Capture the cell that displays the provided text and extract its (X, Y) central coordinate. 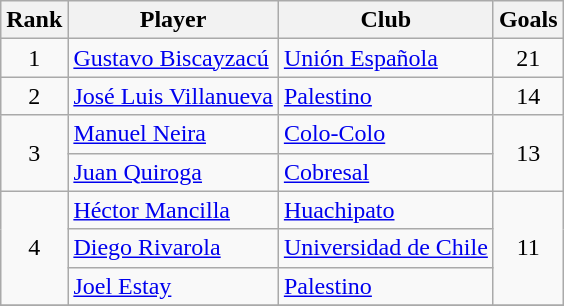
Rank (34, 20)
Universidad de Chile (386, 248)
Joel Estay (173, 286)
Héctor Mancilla (173, 210)
4 (34, 248)
2 (34, 96)
Goals (528, 20)
Juan Quiroga (173, 172)
14 (528, 96)
21 (528, 58)
Cobresal (386, 172)
Diego Rivarola (173, 248)
Huachipato (386, 210)
Club (386, 20)
José Luis Villanueva (173, 96)
11 (528, 248)
Gustavo Biscayzacú (173, 58)
3 (34, 153)
Player (173, 20)
13 (528, 153)
1 (34, 58)
Unión Española (386, 58)
Manuel Neira (173, 134)
Colo-Colo (386, 134)
